Find where the given text appears and provide that cell's center as (x, y) coordinate. 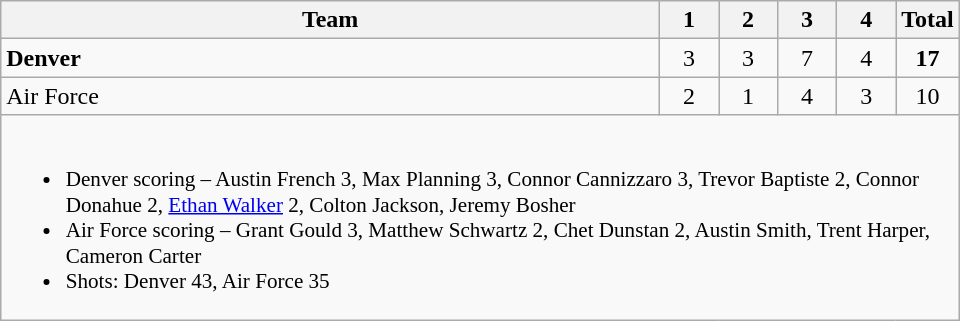
Team (330, 20)
17 (928, 58)
7 (808, 58)
Total (928, 20)
Air Force (330, 96)
Denver (330, 58)
10 (928, 96)
